For the text-containing cell, return its midpoint in (x, y) coordinate format. 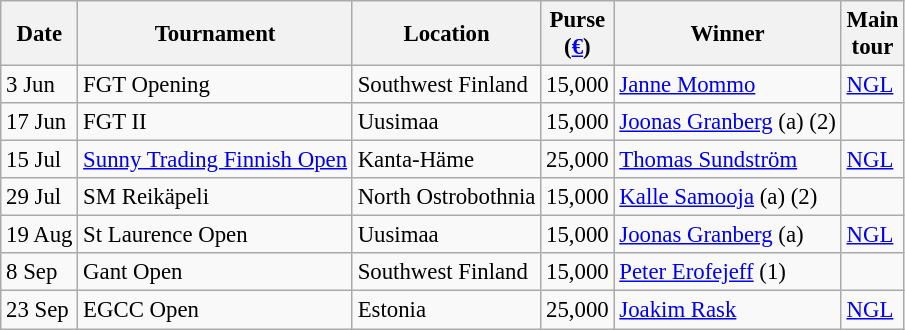
Gant Open (216, 273)
Thomas Sundström (728, 160)
FGT Opening (216, 85)
Janne Mommo (728, 85)
Peter Erofejeff (1) (728, 273)
EGCC Open (216, 310)
Joonas Granberg (a) (2) (728, 122)
St Laurence Open (216, 235)
Maintour (872, 34)
SM Reikäpeli (216, 197)
North Ostrobothnia (446, 197)
Sunny Trading Finnish Open (216, 160)
8 Sep (40, 273)
Joakim Rask (728, 310)
Purse(€) (578, 34)
23 Sep (40, 310)
3 Jun (40, 85)
Estonia (446, 310)
Kanta-Häme (446, 160)
19 Aug (40, 235)
Winner (728, 34)
Tournament (216, 34)
Date (40, 34)
17 Jun (40, 122)
Location (446, 34)
15 Jul (40, 160)
Joonas Granberg (a) (728, 235)
29 Jul (40, 197)
FGT II (216, 122)
Kalle Samooja (a) (2) (728, 197)
